Provide the [X, Y] coordinate of the cell's center where the given text is located.  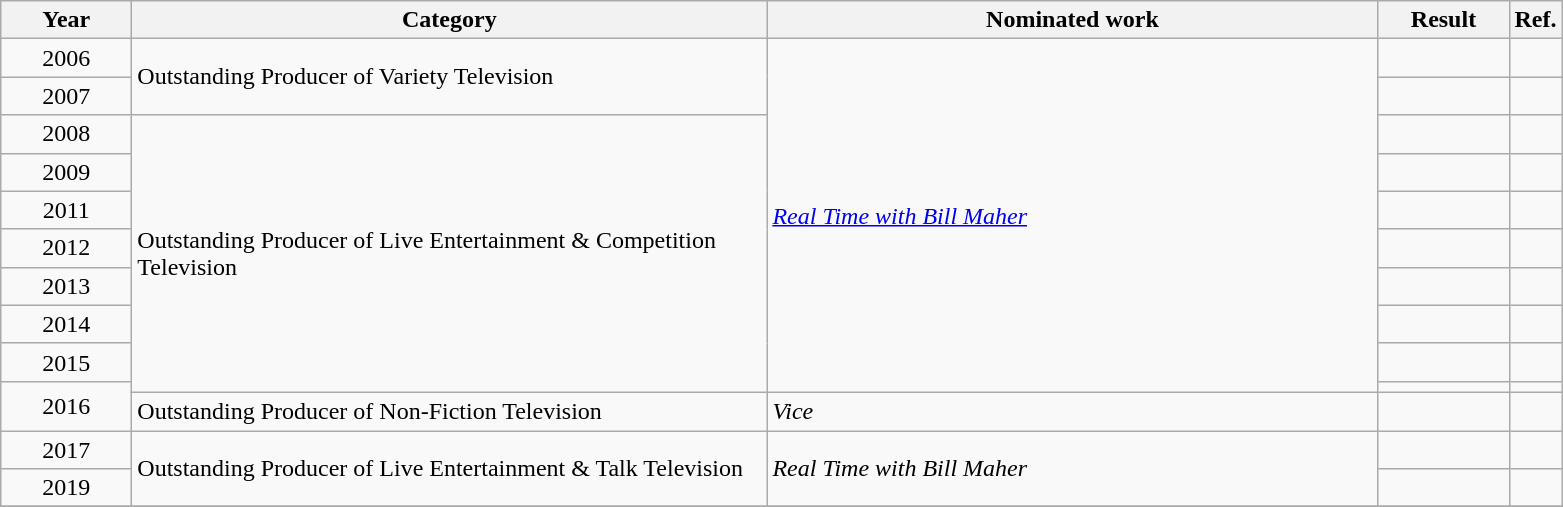
Outstanding Producer of Live Entertainment & Talk Television [450, 468]
2009 [66, 172]
Year [66, 20]
2013 [66, 286]
2008 [66, 134]
2016 [66, 406]
Outstanding Producer of Live Entertainment & Competition Television [450, 254]
Outstanding Producer of Non-Fiction Television [450, 411]
Vice [1072, 411]
Ref. [1536, 20]
2014 [66, 324]
2019 [66, 488]
2006 [66, 58]
2017 [66, 449]
2015 [66, 362]
2007 [66, 96]
Outstanding Producer of Variety Television [450, 77]
Result [1444, 20]
2011 [66, 210]
Nominated work [1072, 20]
2012 [66, 248]
Category [450, 20]
